Return [X, Y] of the center of cell containing provided text 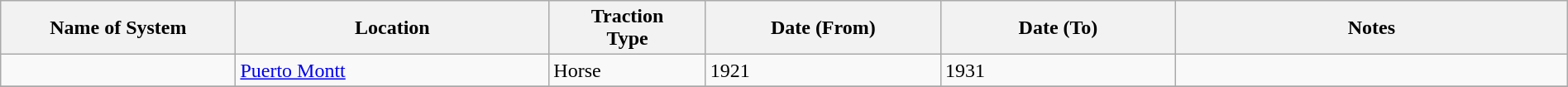
Notes [1372, 28]
Date (To) [1058, 28]
Location [392, 28]
1921 [823, 70]
1931 [1058, 70]
Date (From) [823, 28]
Horse [627, 70]
Name of System [118, 28]
TractionType [627, 28]
Puerto Montt [392, 70]
